Detect which cell encompasses the target text, then output its (x, y) center coordinate. 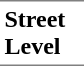
Street Level (42, 33)
